Locate the cell with the specified text and output its [X, Y] center coordinate. 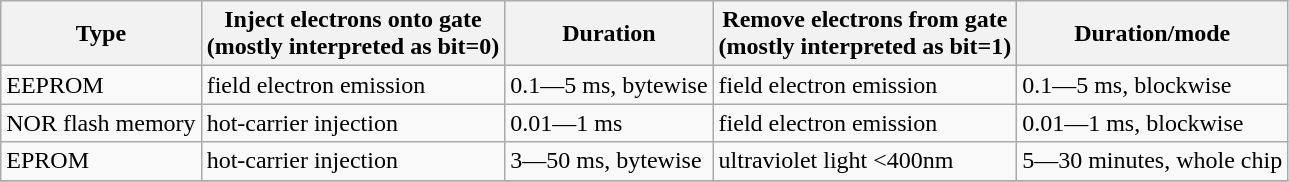
0.01—1 ms [609, 123]
EPROM [101, 161]
Inject electrons onto gate(mostly interpreted as bit=0) [353, 34]
0.1—5 ms, blockwise [1152, 85]
Duration [609, 34]
Remove electrons from gate(mostly interpreted as bit=1) [865, 34]
ultraviolet light <400nm [865, 161]
EEPROM [101, 85]
Type [101, 34]
5—30 minutes, whole chip [1152, 161]
Duration/mode [1152, 34]
0.1—5 ms, bytewise [609, 85]
3—50 ms, bytewise [609, 161]
0.01—1 ms, blockwise [1152, 123]
NOR flash memory [101, 123]
